Find where the given text appears and provide that cell's center as [X, Y] coordinate. 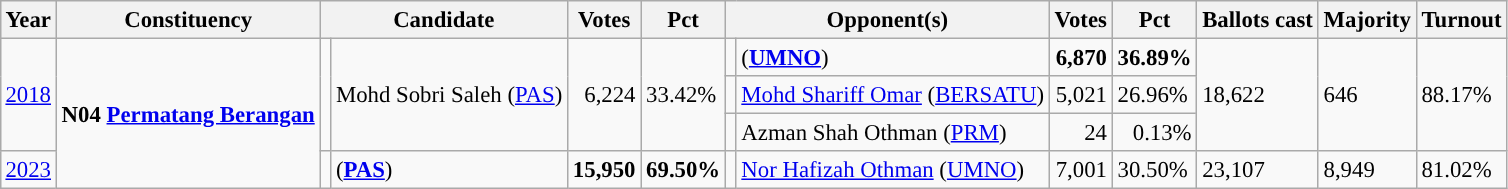
Turnout [1462, 20]
36.89% [1154, 57]
7,001 [1080, 170]
2018 [28, 94]
Year [28, 20]
Azman Shah Othman (PRM) [892, 133]
Constituency [188, 20]
18,622 [1258, 94]
24 [1080, 133]
0.13% [1154, 133]
88.17% [1462, 94]
Mohd Shariff Omar (BERSATU) [892, 95]
Opponent(s) [887, 20]
5,021 [1080, 95]
2023 [28, 170]
6,224 [604, 94]
15,950 [604, 170]
(PAS) [450, 170]
33.42% [684, 94]
Candidate [444, 20]
6,870 [1080, 57]
26.96% [1154, 95]
646 [1367, 94]
8,949 [1367, 170]
Mohd Sobri Saleh (PAS) [450, 94]
Ballots cast [1258, 20]
30.50% [1154, 170]
81.02% [1462, 170]
N04 Permatang Berangan [188, 113]
(UMNO) [892, 57]
69.50% [684, 170]
Nor Hafizah Othman (UMNO) [892, 170]
23,107 [1258, 170]
Majority [1367, 20]
